Identify which cell holds the provided text, then report its (x, y) central coordinate. 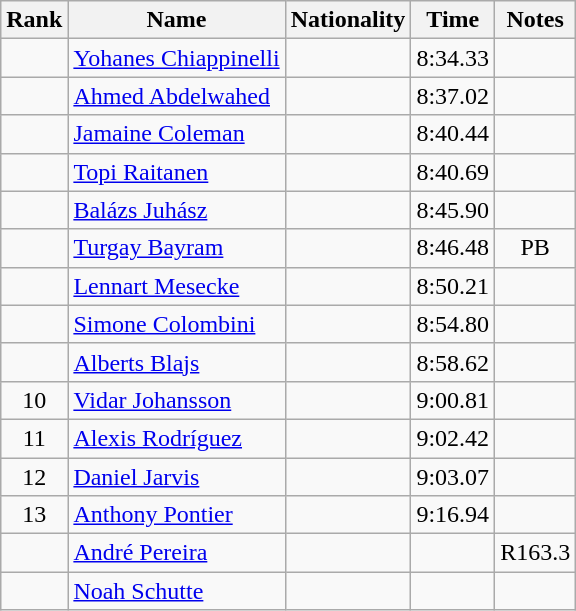
8:40.44 (453, 134)
Simone Colombini (176, 324)
Daniel Jarvis (176, 477)
Rank (34, 20)
9:16.94 (453, 515)
8:37.02 (453, 96)
Alberts Blajs (176, 362)
Lennart Mesecke (176, 286)
13 (34, 515)
9:03.07 (453, 477)
Balázs Juhász (176, 210)
9:00.81 (453, 400)
Jamaine Coleman (176, 134)
10 (34, 400)
Vidar Johansson (176, 400)
8:54.80 (453, 324)
Ahmed Abdelwahed (176, 96)
8:40.69 (453, 172)
Turgay Bayram (176, 248)
Anthony Pontier (176, 515)
Noah Schutte (176, 591)
Alexis Rodríguez (176, 438)
R163.3 (536, 553)
8:34.33 (453, 58)
8:45.90 (453, 210)
8:50.21 (453, 286)
Yohanes Chiappinelli (176, 58)
Nationality (348, 20)
11 (34, 438)
8:58.62 (453, 362)
9:02.42 (453, 438)
8:46.48 (453, 248)
Time (453, 20)
12 (34, 477)
André Pereira (176, 553)
PB (536, 248)
Notes (536, 20)
Name (176, 20)
Topi Raitanen (176, 172)
